Identify which cell holds the provided text, then report its [x, y] central coordinate. 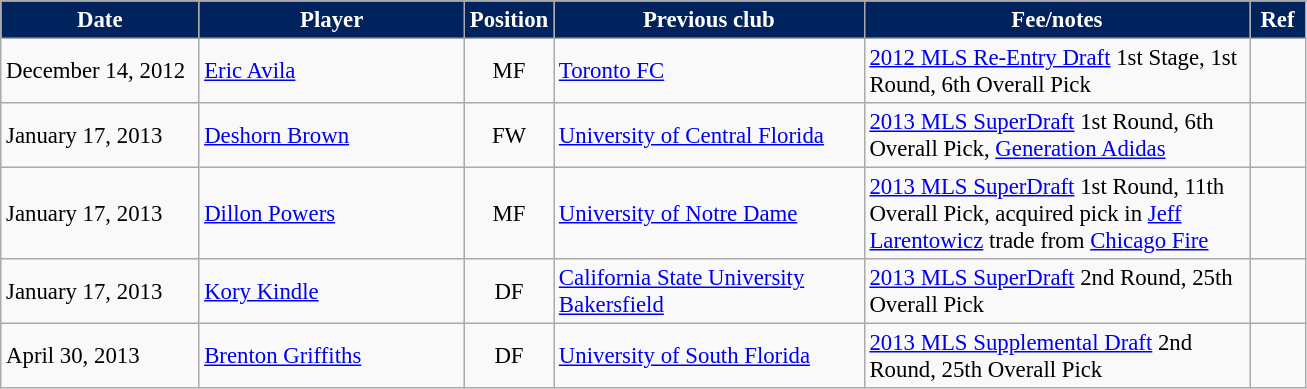
Deshorn Brown [332, 136]
University of South Florida [710, 356]
2013 MLS Supplemental Draft 2nd Round, 25th Overall Pick [1057, 356]
Dillon Powers [332, 214]
2013 MLS SuperDraft 1st Round, 6th Overall Pick, Generation Adidas [1057, 136]
California State University Bakersfield [710, 292]
April 30, 2013 [100, 356]
FW [508, 136]
Fee/notes [1057, 20]
University of Central Florida [710, 136]
Kory Kindle [332, 292]
Eric Avila [332, 72]
2012 MLS Re-Entry Draft 1st Stage, 1st Round, 6th Overall Pick [1057, 72]
University of Notre Dame [710, 214]
Toronto FC [710, 72]
Date [100, 20]
2013 MLS SuperDraft 1st Round, 11th Overall Pick, acquired pick in Jeff Larentowicz trade from Chicago Fire [1057, 214]
Position [508, 20]
Brenton Griffiths [332, 356]
2013 MLS SuperDraft 2nd Round, 25th Overall Pick [1057, 292]
Ref [1278, 20]
December 14, 2012 [100, 72]
Player [332, 20]
Previous club [710, 20]
